Extract the (x, y) coordinate from the center of the cell holding the provided text.  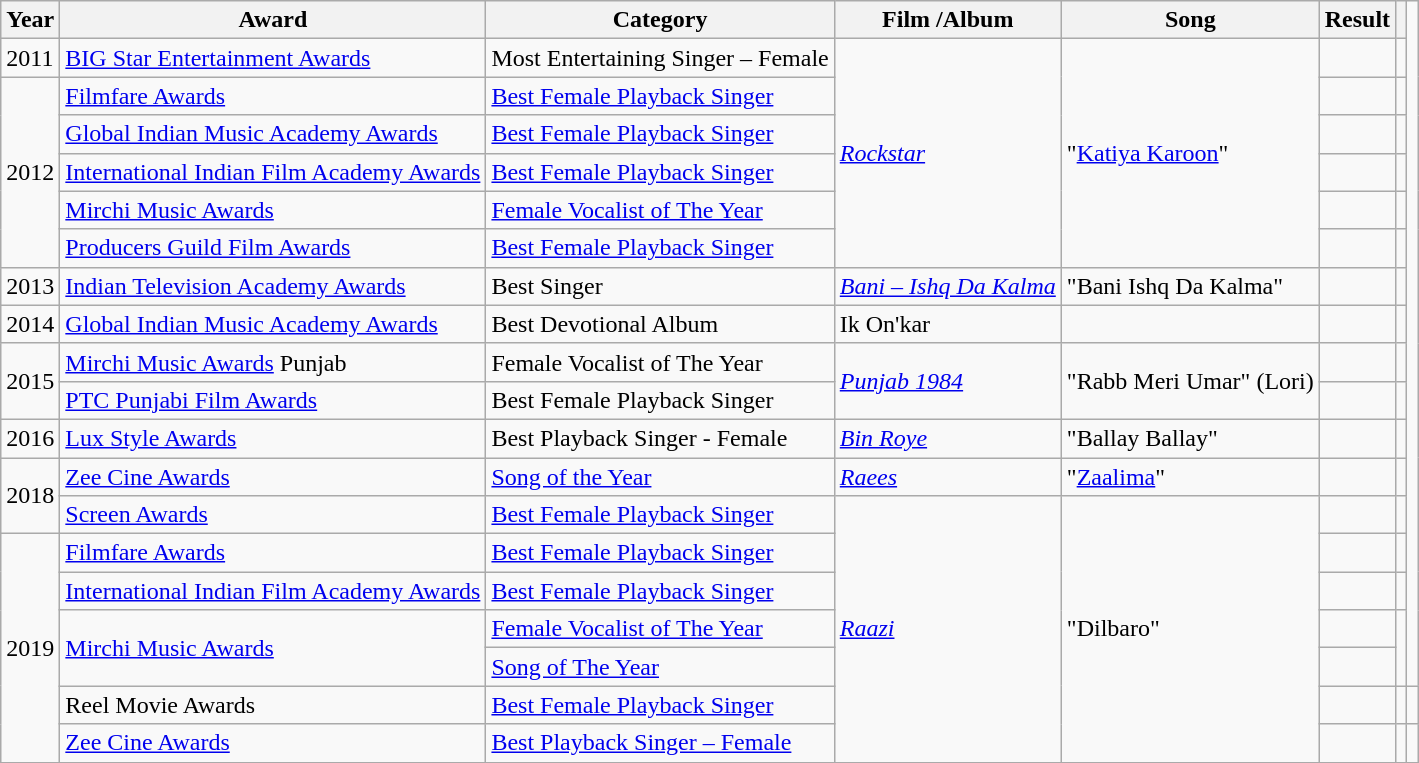
Rockstar (948, 153)
Most Entertaining Singer – Female (660, 58)
Best Playback Singer – Female (660, 743)
Mirchi Music Awards Punjab (273, 362)
Punjab 1984 (948, 381)
Song of The Year (660, 667)
2014 (30, 324)
Category (660, 20)
2013 (30, 286)
"Zaalima" (1190, 477)
PTC Punjabi Film Awards (273, 400)
Raees (948, 477)
2019 (30, 648)
Reel Movie Awards (273, 705)
Producers Guild Film Awards (273, 248)
Bin Roye (948, 438)
Best Singer (660, 286)
Song (1190, 20)
"Rabb Meri Umar" (Lori) (1190, 381)
Ik On'kar (948, 324)
"Dilbaro" (1190, 629)
Song of the Year (660, 477)
2015 (30, 381)
Bani – Ishq Da Kalma (948, 286)
"Bani Ishq Da Kalma" (1190, 286)
Award (273, 20)
Result (1357, 20)
Indian Television Academy Awards (273, 286)
Year (30, 20)
"Katiya Karoon" (1190, 153)
2018 (30, 496)
Lux Style Awards (273, 438)
Screen Awards (273, 515)
Raazi (948, 629)
"Ballay Ballay" (1190, 438)
Film /Album (948, 20)
Best Playback Singer - Female (660, 438)
2016 (30, 438)
BIG Star Entertainment Awards (273, 58)
Best Devotional Album (660, 324)
2012 (30, 172)
2011 (30, 58)
